Detect which cell encompasses the target text, then output its [X, Y] center coordinate. 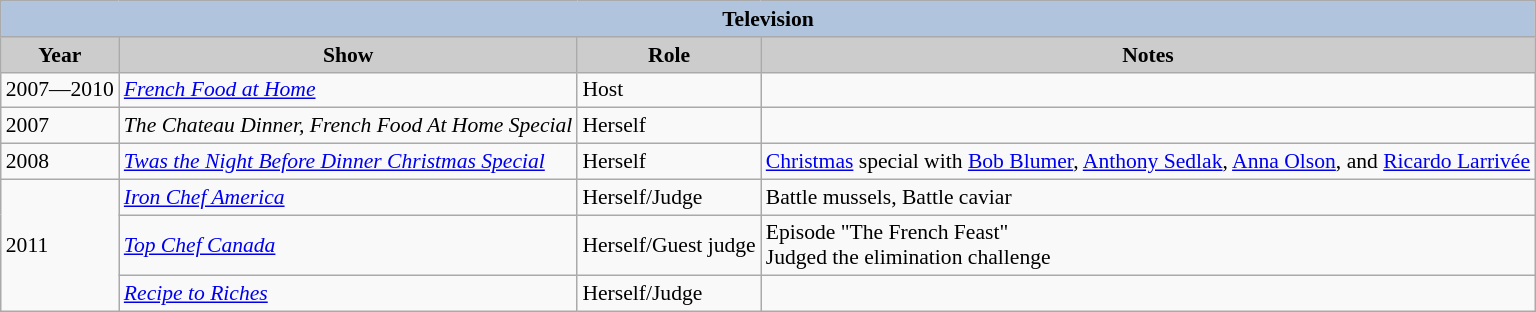
2007 [60, 126]
2011 [60, 245]
Iron Chef America [348, 197]
Year [60, 55]
Twas the Night Before Dinner Christmas Special [348, 162]
Christmas special with Bob Blumer, Anthony Sedlak, Anna Olson, and Ricardo Larrivée [1148, 162]
Herself/Guest judge [668, 246]
Show [348, 55]
Episode "The French Feast"Judged the elimination challenge [1148, 246]
The Chateau Dinner, French Food At Home Special [348, 126]
French Food at Home [348, 90]
2007—2010 [60, 90]
Host [668, 90]
Television [768, 19]
2008 [60, 162]
Top Chef Canada [348, 246]
Notes [1148, 55]
Role [668, 55]
Recipe to Riches [348, 294]
Battle mussels, Battle caviar [1148, 197]
